Scan for the cell matching the given text and deliver its (X, Y) coordinate at center. 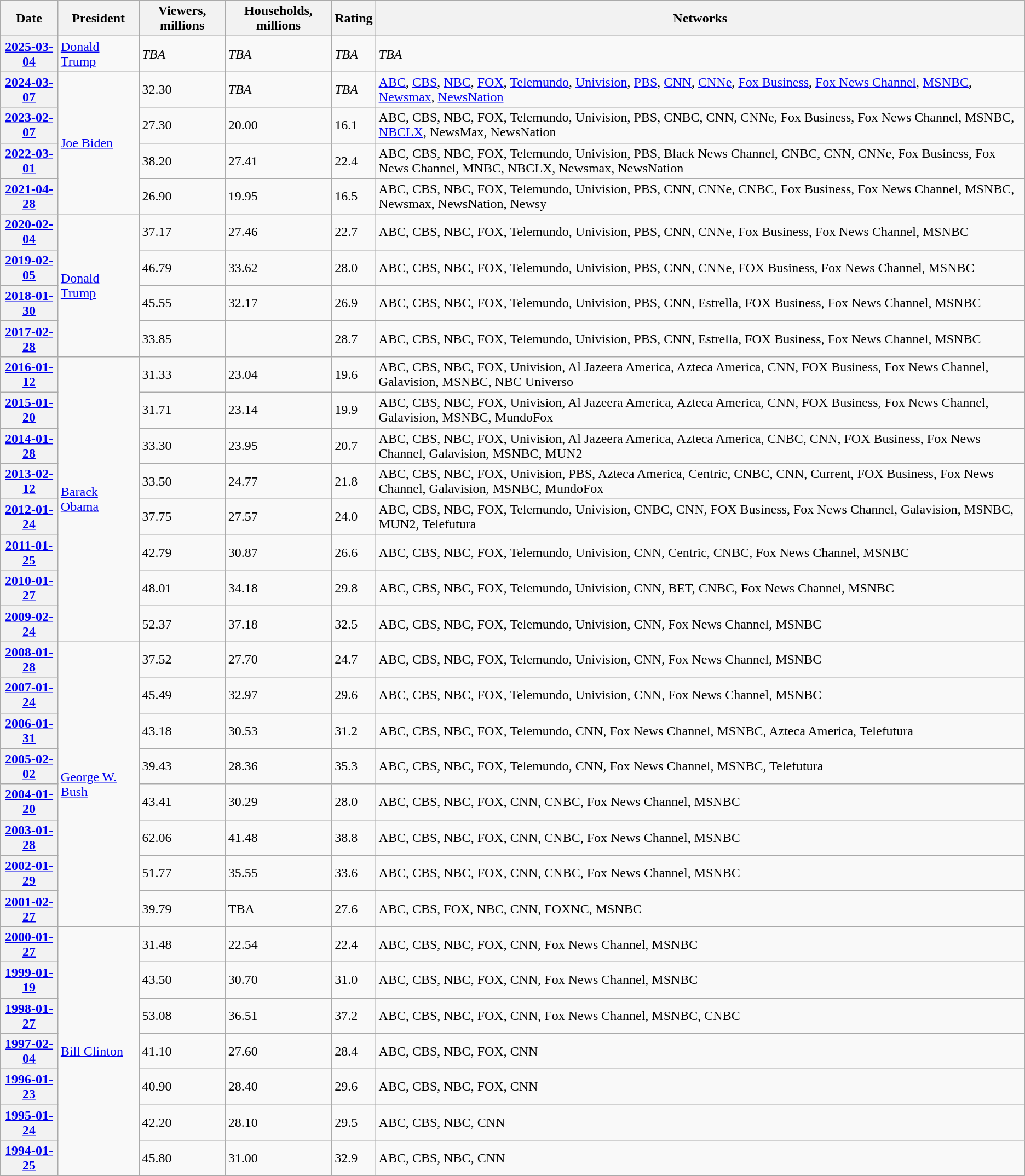
31.0 (354, 980)
2020-02-04 (30, 232)
1997-02-04 (30, 1051)
41.48 (278, 838)
ABC, CBS, NBC, FOX, Telemundo, Univision, CNN, BET, CNBC, Fox News Channel, MSNBC (700, 588)
30.70 (278, 980)
33.6 (354, 873)
32.97 (278, 695)
37.17 (182, 232)
Barack Obama (99, 499)
52.37 (182, 624)
2007-01-24 (30, 695)
2000-01-27 (30, 944)
28.4 (354, 1051)
28.40 (278, 1087)
19.95 (278, 196)
31.00 (278, 1158)
35.3 (354, 766)
41.10 (182, 1051)
24.7 (354, 659)
51.77 (182, 873)
Households, millions (278, 19)
45.80 (182, 1158)
32.17 (278, 303)
2017-02-28 (30, 338)
ABC, CBS, NBC, FOX, Telemundo, CNN, Fox News Channel, MSNBC, Telefutura (700, 766)
20.7 (354, 446)
19.6 (354, 374)
22.7 (354, 232)
2009-02-24 (30, 624)
2014-01-28 (30, 446)
2010-01-27 (30, 588)
37.52 (182, 659)
ABC, CBS, NBC, FOX, Telemundo, Univision, PBS, CNBC, CNN, CNNe, Fox Business, Fox News Channel, MSNBC, NBCLX, NewsMax, NewsNation (700, 125)
37.75 (182, 517)
43.41 (182, 802)
ABC, CBS, NBC, FOX, Telemundo, Univision, PBS, CNN, CNNe, FOX Business, Fox News Channel, MSNBC (700, 267)
1996-01-23 (30, 1087)
28.7 (354, 338)
20.00 (278, 125)
Joe Biden (99, 143)
27.41 (278, 161)
33.62 (278, 267)
37.2 (354, 1015)
1998-01-27 (30, 1015)
ABC, CBS, NBC, FOX, Telemundo, Univision, PBS, CNN, CNNe, Fox Business, Fox News Channel, MSNBC, Newsmax, NewsNation (700, 90)
Rating (354, 19)
31.71 (182, 410)
33.50 (182, 482)
2003-01-28 (30, 838)
ABC, CBS, NBC, FOX, Univision, Al Jazeera America, Azteca America, CNN, FOX Business, Fox News Channel, Galavision, MSNBC, MundoFox (700, 410)
ABC, CBS, NBC, FOX, Telemundo, CNN, Fox News Channel, MSNBC, Azteca America, Telefutura (700, 730)
21.8 (354, 482)
26.9 (354, 303)
1995-01-24 (30, 1122)
22.54 (278, 944)
2018-01-30 (30, 303)
23.95 (278, 446)
ABC, CBS, NBC, FOX, Univision, Al Jazeera America, Azteca America, CNBC, CNN, FOX Business, Fox News Channel, Galavision, MSNBC, MUN2 (700, 446)
ABC, CBS, NBC, FOX, CNN, Fox News Channel, MSNBC, CNBC (700, 1015)
31.48 (182, 944)
27.60 (278, 1051)
26.90 (182, 196)
33.85 (182, 338)
30.87 (278, 553)
Networks (700, 19)
32.5 (354, 624)
24.0 (354, 517)
ABC, CBS, NBC, FOX, Telemundo, Univision, CNN, Centric, CNBC, Fox News Channel, MSNBC (700, 553)
16.5 (354, 196)
ABC, CBS, NBC, FOX, Telemundo, Univision, PBS, CNN, CNNe, Fox Business, Fox News Channel, MSNBC (700, 232)
38.8 (354, 838)
2006-01-31 (30, 730)
2016-01-12 (30, 374)
35.55 (278, 873)
31.33 (182, 374)
1994-01-25 (30, 1158)
ABC, CBS, NBC, FOX, Univision, PBS, Azteca America, Centric, CNBC, CNN, Current, FOX Business, Fox News Channel, Galavision, MSNBC, MundoFox (700, 482)
2004-01-20 (30, 802)
45.49 (182, 695)
ABC, CBS, NBC, FOX, Univision, Al Jazeera America, Azteca America, CNN, FOX Business, Fox News Channel, Galavision, MSNBC, NBC Universo (700, 374)
39.79 (182, 909)
16.1 (354, 125)
34.18 (278, 588)
37.18 (278, 624)
2021-04-28 (30, 196)
Date (30, 19)
40.90 (182, 1087)
30.29 (278, 802)
Bill Clinton (99, 1051)
2013-02-12 (30, 482)
31.2 (354, 730)
ABC, CBS, FOX, NBC, CNN, FOXNC, MSNBC (700, 909)
39.43 (182, 766)
2025-03-04 (30, 54)
43.18 (182, 730)
2012-01-24 (30, 517)
George W. Bush (99, 784)
33.30 (182, 446)
36.51 (278, 1015)
42.79 (182, 553)
2022-03-01 (30, 161)
27.70 (278, 659)
32.9 (354, 1158)
Viewers, millions (182, 19)
ABC, CBS, NBC, FOX, Telemundo, Univision, CNBC, CNN, FOX Business, Fox News Channel, Galavision, MSNBC, MUN2, Telefutura (700, 517)
2002-01-29 (30, 873)
29.5 (354, 1122)
23.14 (278, 410)
53.08 (182, 1015)
27.46 (278, 232)
26.6 (354, 553)
28.10 (278, 1122)
48.01 (182, 588)
2005-02-02 (30, 766)
27.30 (182, 125)
2008-01-28 (30, 659)
30.53 (278, 730)
2024-03-07 (30, 90)
23.04 (278, 374)
19.9 (354, 410)
38.20 (182, 161)
ABC, CBS, NBC, FOX, Telemundo, Univision, PBS, Black News Channel, CNBC, CNN, CNNe, Fox Business, Fox News Channel, MNBC, NBCLX, Newsmax, NewsNation (700, 161)
2015-01-20 (30, 410)
2011-01-25 (30, 553)
24.77 (278, 482)
43.50 (182, 980)
62.06 (182, 838)
46.79 (182, 267)
2023-02-07 (30, 125)
1999-01-19 (30, 980)
45.55 (182, 303)
42.20 (182, 1122)
President (99, 19)
ABC, CBS, NBC, FOX, Telemundo, Univision, PBS, CNN, CNNe, CNBC, Fox Business, Fox News Channel, MSNBC, Newsmax, NewsNation, Newsy (700, 196)
27.6 (354, 909)
2001-02-27 (30, 909)
28.36 (278, 766)
29.8 (354, 588)
27.57 (278, 517)
2019-02-05 (30, 267)
32.30 (182, 90)
